Scan for the cell matching the given text and deliver its (x, y) coordinate at center. 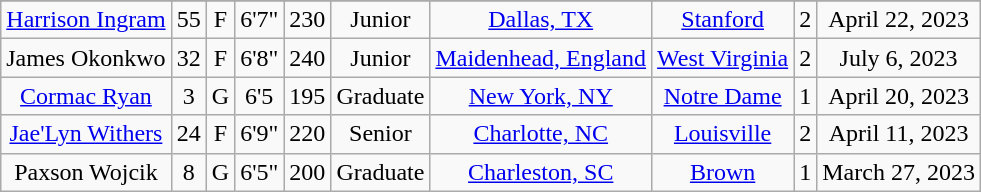
West Virginia (723, 58)
24 (188, 134)
Senior (380, 134)
6'7" (260, 20)
New York, NY (541, 96)
Paxson Wojcik (86, 172)
July 6, 2023 (899, 58)
Harrison Ingram (86, 20)
8 (188, 172)
March 27, 2023 (899, 172)
James Okonkwo (86, 58)
Stanford (723, 20)
Charlotte, NC (541, 134)
230 (308, 20)
240 (308, 58)
195 (308, 96)
April 20, 2023 (899, 96)
6'8" (260, 58)
Louisville (723, 134)
32 (188, 58)
6'9" (260, 134)
Notre Dame (723, 96)
3 (188, 96)
Jae'Lyn Withers (86, 134)
220 (308, 134)
6'5 (260, 96)
Cormac Ryan (86, 96)
Dallas, TX (541, 20)
April 11, 2023 (899, 134)
55 (188, 20)
Brown (723, 172)
Charleston, SC (541, 172)
Maidenhead, England (541, 58)
200 (308, 172)
April 22, 2023 (899, 20)
6'5" (260, 172)
